Return the (x, y) coordinate for the center point of the cell that contains the specified text.  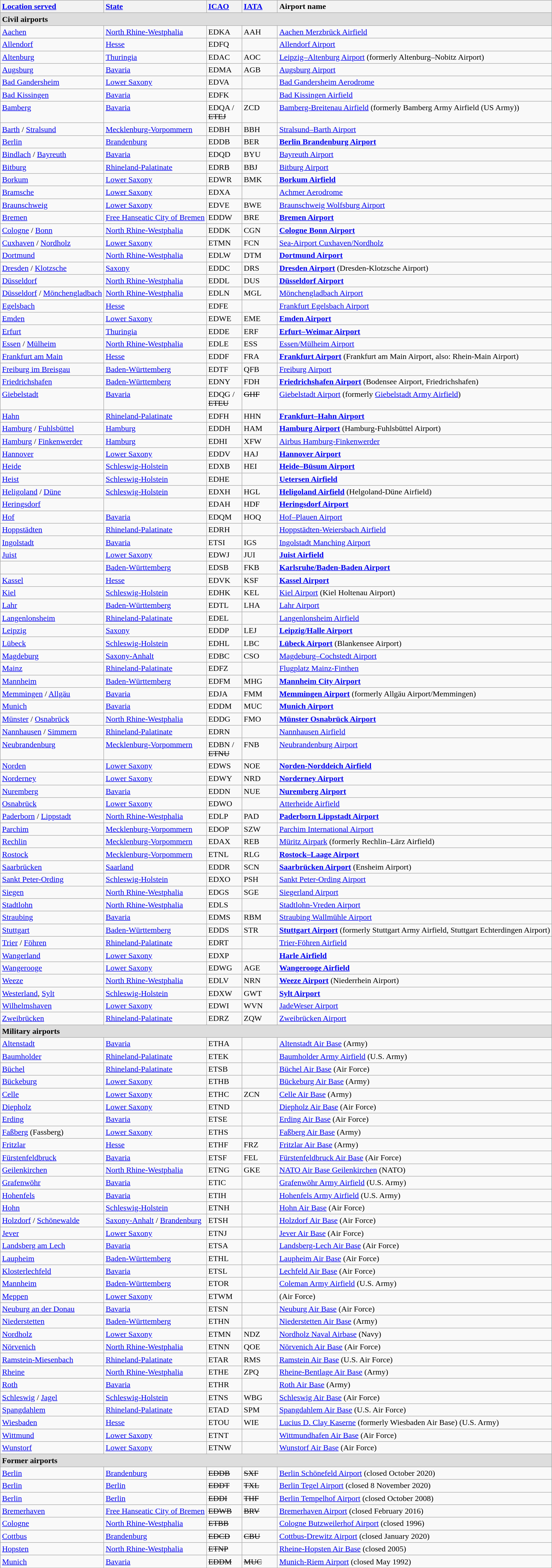
Niederstetten (52, 1321)
EDBN / ETNU (224, 748)
Diepholz (52, 1107)
EDLW (224, 255)
Nuremberg Airport (415, 791)
Osnabrück (52, 804)
ETWM (224, 1296)
NOE (260, 766)
Aachen (52, 32)
Munich-Riem Airport (closed May 1992) (415, 1561)
Geilenkirchen (52, 1170)
Erfurt (52, 331)
Sylt Airport (415, 993)
EDDN (224, 791)
Heide–Büsum Airport (415, 466)
ETIC (224, 1182)
EDRB (224, 167)
Stadtlohn (52, 905)
PAD (260, 817)
ZQW (260, 1019)
Parchim International Airport (415, 829)
EDXO (224, 880)
Hannover Airport (415, 454)
Erding (52, 1119)
EDDH (224, 429)
EDWS (224, 766)
FRZ (260, 1145)
EDWY (224, 778)
ETSF (224, 1157)
Magdeburg–Cochstedt Airport (415, 656)
EDDL (224, 281)
Bremerhaven (52, 1511)
Hoppstädten-Weiersbach Airfield (415, 530)
EDVK (224, 580)
Neubrandenburg (52, 748)
Saxony-Anhalt / Brandenburg (155, 1221)
HAJ (260, 454)
EDFM (224, 681)
HGL (260, 492)
ETHE (224, 1372)
EME (260, 319)
Hamburg Airport (Hamburg-Fuhlsbüttel Airport) (415, 429)
Landsberg-Lech Air Base (Air Force) (415, 1246)
IATA (260, 7)
Rostock–Laage Airport (415, 854)
Giebelstadt Airport (formerly Giebelstadt Army Airfield) (415, 399)
EDHL (224, 643)
SZW (260, 829)
EDBC (224, 656)
EDDI (224, 1498)
EDFK (224, 95)
(Air Force) (415, 1296)
EDTF (224, 369)
EDLS (224, 905)
ETNS (224, 1397)
EDLV (224, 980)
Hohenfels Army Airfield (U.S. Army) (415, 1195)
Münster Osnabrück Airport (415, 719)
GWT (260, 993)
FNB (260, 748)
Hoppstädten (52, 530)
Saarland (155, 867)
STR (260, 930)
EDWJ (224, 555)
REB (260, 842)
Nuremberg (52, 791)
Heringsdorf (52, 504)
KEL (260, 593)
Aachen Merzbrück Airfield (415, 32)
EDWG (224, 968)
ETHB (224, 1082)
Schleswig / Jagel (52, 1397)
Schleswig Air Base (Air Force) (415, 1397)
EDQG / ETEU (224, 399)
Dresden / Klotzsche (52, 268)
Braunschweig Wolfsburg Airport (415, 205)
Rheine-Hopsten Air Base (closed 2005) (415, 1549)
EDXW (224, 993)
Bremen (52, 218)
Uetersen Airfield (415, 479)
ERF (260, 331)
ETNT (224, 1435)
Nannhausen Airfield (415, 732)
Spangdahlem (52, 1410)
Niederstetten Air Base (Army) (415, 1321)
Freiburg Airport (415, 369)
Atterheide Airfield (415, 804)
Berlin Tempelhof Airport (closed October 2008) (415, 1498)
Freiburg im Breisgau (52, 369)
EDWE (224, 319)
Airport name (415, 7)
Wittmund (52, 1435)
Saarbrücken (52, 867)
Rechlin (52, 842)
Mannheim City Airport (415, 681)
EDWB (224, 1511)
Lübeck Airport (Blankensee Airport) (415, 643)
EDSB (224, 567)
Sankt Peter-Ording Airport (415, 880)
Roth Air Base (Army) (415, 1385)
Borkum (52, 180)
Bückeburg Air Base (Army) (415, 1082)
Trier-Föhren Airfield (415, 943)
Cologne Bonn Airport (415, 230)
Grafenwöhr Army Airfield (U.S. Army) (415, 1182)
Juist Airfield (415, 555)
EDHI (224, 441)
FRA (260, 356)
EDVE (224, 205)
EDOP (224, 829)
ETNH (224, 1208)
Nannhausen / Simmern (52, 732)
EDLN (224, 293)
Kiel (52, 593)
BER (260, 142)
Norderney Airport (415, 778)
BRV (260, 1511)
Holzdorf / Schönewalde (52, 1221)
Erding Air Base (Air Force) (415, 1119)
ETAD (224, 1410)
NRD (260, 778)
DTM (260, 255)
Bad Kissingen (52, 95)
Rheine-Bentlage Air Base (Army) (415, 1372)
Magdeburg (52, 656)
Saxony-Anhalt (155, 656)
Hannover (52, 454)
EDFZ (224, 669)
ESS (260, 344)
Augsburg Airport (415, 70)
MGL (260, 293)
ETSL (224, 1271)
Weeze (52, 980)
Allendorf Airport (415, 44)
ETSN (224, 1309)
Hohenfels (52, 1195)
LEJ (260, 631)
HAM (260, 429)
Düsseldorf (52, 281)
EDDK (224, 230)
EDFE (224, 306)
Essen/Mülheim Airport (415, 344)
Heligoland Airfield (Helgoland-Düne Airfield) (415, 492)
EDDW (224, 218)
EDDS (224, 930)
Wiesbaden (52, 1423)
Altenstadt Air Base (Army) (415, 1044)
LHA (260, 606)
Müritz Airpark (formerly Rechlin–Lärz Airfield) (415, 842)
AOC (260, 57)
EDNY (224, 382)
Coleman Army Airfield (U.S. Army) (415, 1284)
Hohn (52, 1208)
EDTL (224, 606)
PSH (260, 880)
ZCD (260, 112)
Hamburg / Finkenwerder (52, 441)
Allendorf (52, 44)
ETOU (224, 1423)
ETHC (224, 1094)
HEI (260, 466)
BYU (260, 154)
BBH (260, 129)
Former airports (276, 1461)
Norderney (52, 778)
Memmingen / Allgäu (52, 694)
Friedrichshafen Airport (Bodensee Airport, Friedrichshafen) (415, 382)
Bindlach / Bayreuth (52, 154)
Stadtlohn-Vreden Airport (415, 905)
Mönchengladbach Airport (415, 293)
Augsburg (52, 70)
EDDF (224, 356)
ETEK (224, 1056)
Neubrandenburg Airport (415, 748)
Giebelstadt (52, 399)
Diepholz Air Base (Air Force) (415, 1107)
FMO (260, 719)
ETSH (224, 1221)
SGE (260, 892)
DRS (260, 268)
ETHR (224, 1385)
Landsberg am Lech (52, 1246)
Lübeck (52, 643)
FCN (260, 243)
EDWI (224, 1006)
Straubing (52, 917)
ICAO (224, 7)
CGN (260, 230)
EDLE (224, 344)
Faßberg (Fassberg) (52, 1132)
RLG (260, 854)
WIE (260, 1423)
Karlsruhe/Baden-Baden Airport (415, 567)
EDRT (224, 943)
ETHA (224, 1044)
ETHL (224, 1258)
Harle Airfield (415, 955)
HOQ (260, 517)
Ingolstadt (52, 542)
WBG (260, 1397)
EDKA (224, 32)
EDJA (224, 694)
RMS (260, 1359)
EDMA (224, 70)
Kiel Airport (Kiel Holtenau Airport) (415, 593)
XFW (260, 441)
Wunstorf Air Base (Air Force) (415, 1448)
Jever Air Base (Air Force) (415, 1233)
Zweibrücken Airport (415, 1019)
Bückeburg (52, 1082)
ETHF (224, 1145)
Zweibrücken (52, 1019)
Bitburg (52, 167)
EDBH (224, 129)
Holzdorf Air Base (Air Force) (415, 1221)
EDDT (224, 1486)
Airbus Hamburg-Finkenwerder (415, 441)
ETHN (224, 1321)
Achmer Aerodrome (415, 192)
Straubing Wallmühle Airport (415, 917)
EDDC (224, 268)
Fürstenfeldbruck (52, 1157)
EDGS (224, 892)
Bayreuth Airport (415, 154)
RBM (260, 917)
Hof (52, 517)
JadeWeser Airport (415, 1006)
Wunstorf (52, 1448)
Leipzig (52, 631)
GKE (260, 1170)
EDFQ (224, 44)
Neuburg an der Donau (52, 1309)
EDAC (224, 57)
Lechfeld Air Base (Air Force) (415, 1271)
Barth / Stralsund (52, 129)
AGB (260, 70)
Nörvenich (52, 1347)
EDDP (224, 631)
Berlin Brandenburg Airport (415, 142)
EDVA (224, 82)
Bramsche (52, 192)
MHG (260, 681)
NATO Air Base Geilenkirchen (NATO) (415, 1170)
EDHK (224, 593)
NUE (260, 791)
Bremerhaven Airport (closed February 2016) (415, 1511)
IGS (260, 542)
Ingolstadt Manching Airport (415, 542)
QOE (260, 1347)
Egelsbach (52, 306)
Heringsdorf Airport (415, 504)
Trier / Föhren (52, 943)
EDRH (224, 530)
EDRZ (224, 1019)
Paderborn / Lippstadt (52, 817)
Cottbus-Drewitz Airport (closed January 2020) (415, 1536)
EDXH (224, 492)
SCN (260, 867)
Laupheim Air Base (Air Force) (415, 1258)
Meppen (52, 1296)
HDF (260, 504)
Braunschweig (52, 205)
Bamberg (52, 112)
Leipzig/Halle Airport (415, 631)
Wilhelmshaven (52, 1006)
EDDR (224, 867)
ETNL (224, 854)
Heide (52, 466)
Leipzig–Altenburg Airport (formerly Altenburg–Nobitz Airport) (415, 57)
EDHE (224, 479)
Fürstenfeldbruck Air Base (Air Force) (415, 1157)
AAH (260, 32)
Essen / Mülheim (52, 344)
Weeze Airport (Niederrhein Airport) (415, 980)
Wangerland (52, 955)
Altenstadt (52, 1044)
ETSB (224, 1069)
EDWR (224, 180)
EDCD (224, 1536)
Spangdahlem Air Base (U.S. Air Force) (415, 1410)
Saarbrücken Airport (Ensheim Airport) (415, 867)
Büchel Air Base (Air Force) (415, 1069)
Büchel (52, 1069)
Norden (52, 766)
Lahr Airport (415, 606)
LBC (260, 643)
ETNG (224, 1170)
Siegen (52, 892)
Wangerooge (52, 968)
ETNW (224, 1448)
EDWO (224, 804)
SPM (260, 1410)
ETNN (224, 1347)
Location served (52, 7)
Hof–Plauen Airport (415, 517)
State (155, 7)
ETSI (224, 542)
CBU (260, 1536)
KSF (260, 580)
Parchim (52, 829)
ETIH (224, 1195)
Cologne Butzweilerhof Airport (closed 1996) (415, 1524)
Cologne / Bonn (52, 230)
ETAR (224, 1359)
EDAH (224, 504)
Münster / Osnabrück (52, 719)
Friedrichshafen (52, 382)
Hamburg / Fuhlsbüttel (52, 429)
BMK (260, 180)
Heist (52, 479)
Hohn Air Base (Air Force) (415, 1208)
Bremen Airport (415, 218)
Laupheim (52, 1258)
EDRN (224, 732)
Baumholder (52, 1056)
Mainz (52, 669)
AGE (260, 968)
Langenlonsheim Airfield (415, 618)
ETBB (224, 1524)
FDH (260, 382)
TXL (260, 1486)
HHN (260, 416)
Frankfurt Egelsbach Airport (415, 306)
ETNJ (224, 1233)
Wangerooge Airfield (415, 968)
Bamberg-Breitenau Airfield (formerly Bamberg Army Airfield (US Army)) (415, 112)
Dresden Airport (Dresden-Klotzsche Airport) (415, 268)
Jever (52, 1233)
Kassel Airport (415, 580)
BBJ (260, 167)
Lucius D. Clay Kaserne (formerly Wiesbaden Air Base) (U.S. Army) (415, 1423)
EDMS (224, 917)
Cologne (52, 1524)
EDDV (224, 454)
Dortmund (52, 255)
Neuburg Air Base (Air Force) (415, 1309)
Grafenwöhr (52, 1182)
Baumholder Army Airfield (U.S. Army) (415, 1056)
EDAX (224, 842)
JUI (260, 555)
Hopsten (52, 1549)
THF (260, 1498)
Bad Gandersheim (52, 82)
Berlin Schönefeld Airport (closed October 2020) (415, 1473)
ETOR (224, 1284)
Norden-Norddeich Airfield (415, 766)
Hahn (52, 416)
ETNP (224, 1549)
Bad Gandersheim Aerodrome (415, 82)
Roth (52, 1385)
Emden (52, 319)
NDZ (260, 1334)
EDXP (224, 955)
CSO (260, 656)
Wittmundhafen Air Base (Air Force) (415, 1435)
Ramstein Air Base (U.S. Air Force) (415, 1359)
Faßberg Air Base (Army) (415, 1132)
Heligoland / Düne (52, 492)
EDXA (224, 192)
EDDG (224, 719)
WVN (260, 1006)
Celle Air Base (Army) (415, 1094)
Bad Kissingen Airfield (415, 95)
Klosterlechfeld (52, 1271)
QFB (260, 369)
ZPQ (260, 1372)
Lahr (52, 606)
ETSA (224, 1246)
EDQM (224, 517)
Juist (52, 555)
EDEL (224, 618)
Ramstein-Miesenbach (52, 1359)
Fritzlar (52, 1145)
ETND (224, 1107)
Munich Airport (415, 706)
ZCN (260, 1094)
SXF (260, 1473)
Dortmund Airport (415, 255)
Nörvenich Air Base (Air Force) (415, 1347)
NRN (260, 980)
ETSE (224, 1119)
Frankfurt–Hahn Airport (415, 416)
Stuttgart (52, 930)
Memmingen Airport (formerly Allgäu Airport/Memmingen) (415, 694)
Fritzlar Air Base (Army) (415, 1145)
EDFH (224, 416)
Borkum Airfield (415, 180)
Sea-Airport Cuxhaven/Nordholz (415, 243)
FMM (260, 694)
FEL (260, 1157)
Stuttgart Airport (formerly Stuttgart Army Airfield, Stuttgart Echterdingen Airport) (415, 930)
Rostock (52, 854)
Siegerland Airport (415, 892)
Cottbus (52, 1536)
FKB (260, 567)
Emden Airport (415, 319)
EDXB (224, 466)
Stralsund–Barth Airport (415, 129)
Altenburg (52, 57)
BRE (260, 218)
Celle (52, 1094)
Civil airports (276, 19)
Berlin Tegel Airport (closed 8 November 2020) (415, 1486)
Bitburg Airport (415, 167)
Frankfurt Airport (Frankfurt am Main Airport, also: Rhein-Main Airport) (415, 356)
EDQD (224, 154)
DUS (260, 281)
ETHS (224, 1132)
Erfurt–Weimar Airport (415, 331)
Frankfurt am Main (52, 356)
Sankt Peter-Ording (52, 880)
Flugplatz Mainz-Finthen (415, 669)
Rheine (52, 1372)
Langenlonsheim (52, 618)
Military airports (276, 1031)
Düsseldorf Airport (415, 281)
Nordholz (52, 1334)
Cuxhaven / Nordholz (52, 243)
EDDE (224, 331)
EDQA / ETEJ (224, 112)
Düsseldorf / Mönchengladbach (52, 293)
Paderborn Lippstadt Airport (415, 817)
Westerland, Sylt (52, 993)
EDLP (224, 817)
GHF (260, 399)
Kassel (52, 580)
Nordholz Naval Airbase (Navy) (415, 1334)
BWE (260, 205)
